Scan for the cell matching the given text and deliver its [X, Y] coordinate at center. 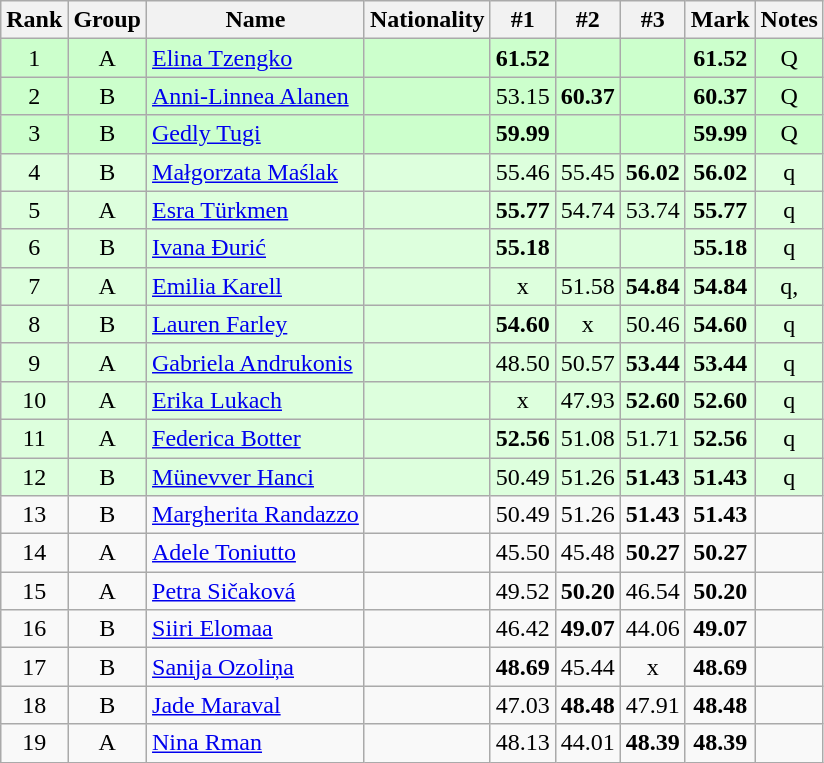
46.54 [652, 591]
17 [34, 667]
Gabriela Andrukonis [256, 362]
Erika Lukach [256, 400]
q, [789, 286]
51.08 [588, 438]
#1 [522, 20]
Sanija Ozoliņa [256, 667]
47.93 [588, 400]
3 [34, 134]
8 [34, 324]
12 [34, 477]
Gedly Tugi [256, 134]
Ivana Đurić [256, 248]
Adele Toniutto [256, 553]
Jade Maraval [256, 705]
53.15 [522, 96]
7 [34, 286]
19 [34, 743]
50.57 [588, 362]
50.46 [652, 324]
Petra Sičaková [256, 591]
45.44 [588, 667]
18 [34, 705]
#2 [588, 20]
14 [34, 553]
Münevver Hanci [256, 477]
47.03 [522, 705]
Anni-Linnea Alanen [256, 96]
6 [34, 248]
Emilia Karell [256, 286]
Siiri Elomaa [256, 629]
Federica Botter [256, 438]
47.91 [652, 705]
55.45 [588, 172]
Nationality [427, 20]
Name [256, 20]
Group [108, 20]
55.46 [522, 172]
54.74 [588, 210]
Esra Türkmen [256, 210]
51.71 [652, 438]
44.01 [588, 743]
45.48 [588, 553]
53.74 [652, 210]
13 [34, 515]
5 [34, 210]
Lauren Farley [256, 324]
Mark [720, 20]
Notes [789, 20]
Nina Rman [256, 743]
48.50 [522, 362]
Elina Tzengko [256, 58]
11 [34, 438]
Rank [34, 20]
44.06 [652, 629]
16 [34, 629]
1 [34, 58]
Margherita Randazzo [256, 515]
10 [34, 400]
#3 [652, 20]
45.50 [522, 553]
48.13 [522, 743]
Małgorzata Maślak [256, 172]
46.42 [522, 629]
51.58 [588, 286]
9 [34, 362]
2 [34, 96]
15 [34, 591]
49.52 [522, 591]
4 [34, 172]
